Extract the [x, y] coordinate from the center of the cell holding the provided text.  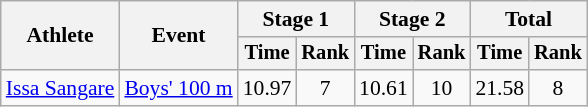
Stage 1 [296, 19]
10 [442, 88]
10.97 [268, 88]
Stage 2 [412, 19]
Event [178, 36]
10.61 [384, 88]
7 [325, 88]
Athlete [60, 36]
Total [528, 19]
8 [558, 88]
Boys' 100 m [178, 88]
21.58 [500, 88]
Issa Sangare [60, 88]
